Locate the cell with the specified text and output its [x, y] center coordinate. 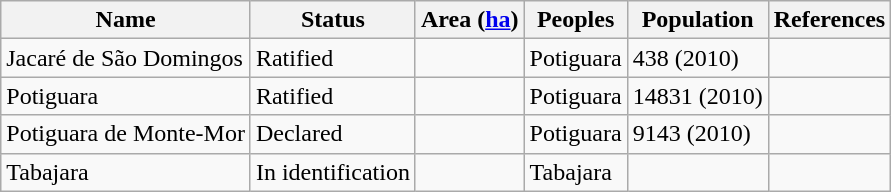
References [830, 20]
438 (2010) [698, 58]
Declared [332, 134]
Jacaré de São Domingos [126, 58]
Potiguara de Monte-Mor [126, 134]
In identification [332, 172]
Name [126, 20]
Peoples [576, 20]
Area (ha) [470, 20]
14831 (2010) [698, 96]
Population [698, 20]
Status [332, 20]
9143 (2010) [698, 134]
